Capture the cell that displays the provided text and extract its [x, y] central coordinate. 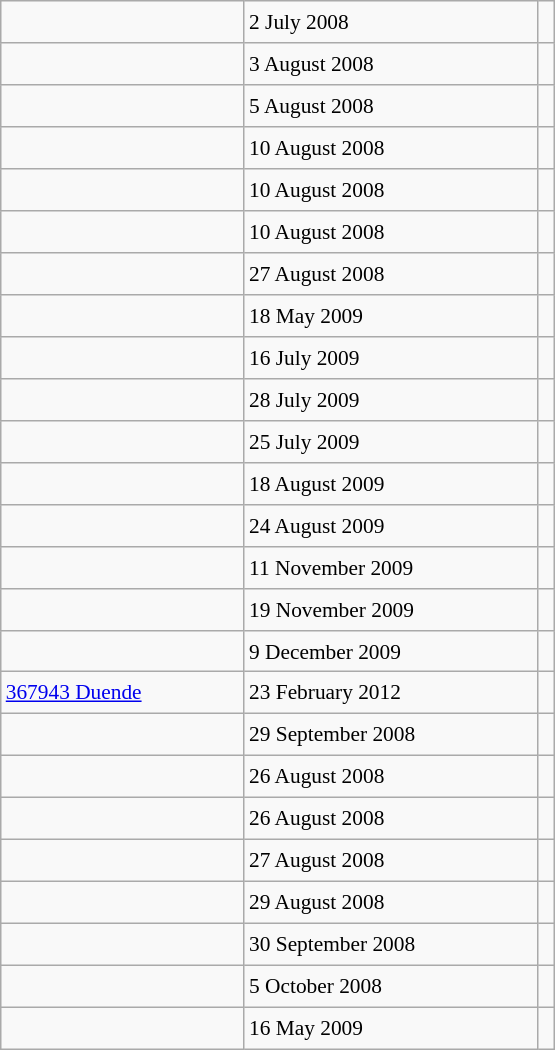
367943 Duende [122, 693]
29 September 2008 [391, 735]
16 July 2009 [391, 358]
25 July 2009 [391, 441]
23 February 2012 [391, 693]
18 August 2009 [391, 483]
5 August 2008 [391, 106]
2 July 2008 [391, 22]
16 May 2009 [391, 1028]
29 August 2008 [391, 903]
19 November 2009 [391, 609]
28 July 2009 [391, 399]
9 December 2009 [391, 651]
24 August 2009 [391, 525]
3 August 2008 [391, 64]
11 November 2009 [391, 567]
30 September 2008 [391, 945]
18 May 2009 [391, 316]
5 October 2008 [391, 986]
